Output the (X, Y) coordinate of the center of the cell containing the given text.  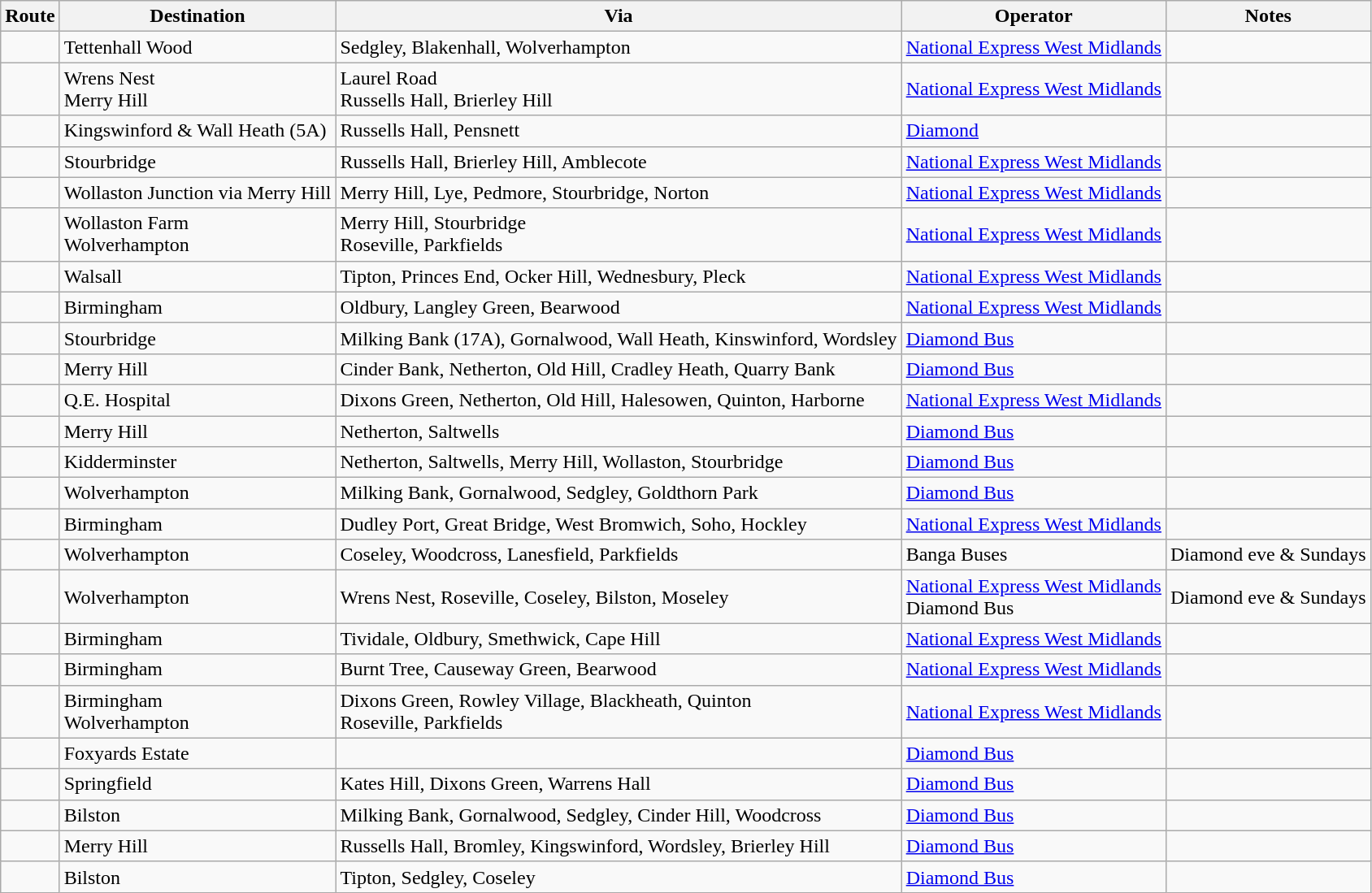
Laurel RoadRussells Hall, Brierley Hill (619, 89)
Coseley, Woodcross, Lanesfield, Parkfields (619, 555)
Destination (198, 16)
Sedgley, Blakenhall, Wolverhampton (619, 47)
BirminghamWolverhampton (198, 712)
Russells Hall, Brierley Hill, Amblecote (619, 162)
Milking Bank, Gornalwood, Sedgley, Cinder Hill, Woodcross (619, 815)
Merry Hill, StourbridgeRoseville, Parkfields (619, 234)
Dudley Port, Great Bridge, West Bromwich, Soho, Hockley (619, 524)
Milking Bank, Gornalwood, Sedgley, Goldthorn Park (619, 493)
Walsall (198, 276)
Kingswinford & Wall Heath (5A) (198, 131)
Tettenhall Wood (198, 47)
Diamond (1034, 131)
National Express West MidlandsDiamond Bus (1034, 596)
Via (619, 16)
Springfield (198, 784)
Kates Hill, Dixons Green, Warrens Hall (619, 784)
Tividale, Oldbury, Smethwick, Cape Hill (619, 639)
Wollaston FarmWolverhampton (198, 234)
Operator (1034, 16)
Russells Hall, Bromley, Kingswinford, Wordsley, Brierley Hill (619, 846)
Burnt Tree, Causeway Green, Bearwood (619, 670)
Netherton, Saltwells, Merry Hill, Wollaston, Stourbridge (619, 462)
Cinder Bank, Netherton, Old Hill, Cradley Heath, Quarry Bank (619, 369)
Merry Hill, Lye, Pedmore, Stourbridge, Norton (619, 193)
Kidderminster (198, 462)
Russells Hall, Pensnett (619, 131)
Netherton, Saltwells (619, 431)
Wollaston Junction via Merry Hill (198, 193)
Dixons Green, Netherton, Old Hill, Halesowen, Quinton, Harborne (619, 400)
Tipton, Sedgley, Coseley (619, 877)
Milking Bank (17A), Gornalwood, Wall Heath, Kinswinford, Wordsley (619, 338)
Q.E. Hospital (198, 400)
Wrens NestMerry Hill (198, 89)
Notes (1268, 16)
Foxyards Estate (198, 753)
Oldbury, Langley Green, Bearwood (619, 307)
Wrens Nest, Roseville, Coseley, Bilston, Moseley (619, 596)
Tipton, Princes End, Ocker Hill, Wednesbury, Pleck (619, 276)
Dixons Green, Rowley Village, Blackheath, QuintonRoseville, Parkfields (619, 712)
Route (30, 16)
Banga Buses (1034, 555)
